Detect which cell encompasses the target text, then output its (X, Y) center coordinate. 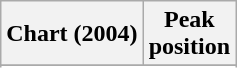
Chart (2004) (72, 34)
Peakposition (189, 34)
